Find where the given text appears and provide that cell's center as (x, y) coordinate. 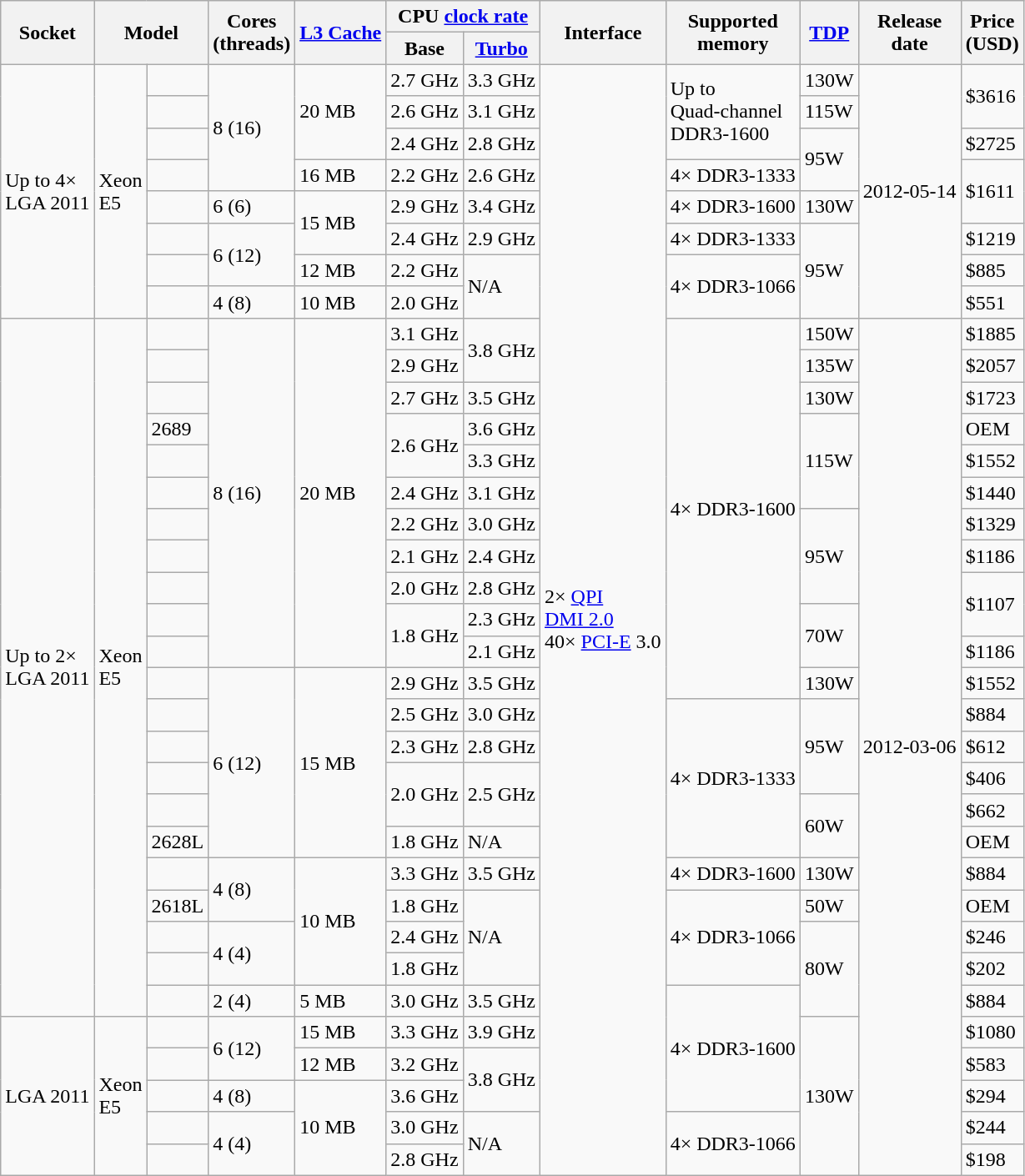
L3 Cache (340, 33)
2628L (178, 842)
LGA 2011 (48, 1096)
2689 (178, 430)
Up toQuad-channelDDR3-1600 (732, 112)
3.9 GHz (501, 1033)
Base (425, 48)
Interface (602, 33)
50W (829, 905)
150W (829, 334)
$1723 (992, 398)
2012-03-06 (909, 746)
2× QPIDMI 2.040× PCI-E 3.0 (602, 620)
$2057 (992, 365)
80W (829, 969)
60W (829, 826)
$885 (992, 270)
$198 (992, 1159)
Model (152, 33)
$1080 (992, 1033)
$294 (992, 1096)
Price(USD) (992, 33)
135W (829, 365)
Up to 2×LGA 2011 (48, 667)
Socket (48, 33)
$3616 (992, 96)
5 MB (340, 1001)
Up to 4×LGA 2011 (48, 191)
$2725 (992, 143)
$1885 (992, 334)
Turbo (501, 48)
$406 (992, 778)
Cores(threads) (252, 33)
16 MB (340, 175)
TDP (829, 33)
3.2 GHz (425, 1064)
3.4 GHz (501, 207)
6 (6) (252, 207)
2618L (178, 905)
$244 (992, 1128)
$1219 (992, 239)
70W (829, 636)
$1440 (992, 493)
$1611 (992, 191)
$1329 (992, 525)
$612 (992, 746)
$202 (992, 969)
$662 (992, 810)
CPU clock rate (464, 17)
Releasedate (909, 33)
$246 (992, 937)
2 (4) (252, 1001)
$1107 (992, 604)
Supportedmemory (732, 33)
$551 (992, 302)
2012-05-14 (909, 191)
$583 (992, 1064)
